Locate the cell with the specified text and output its [X, Y] center coordinate. 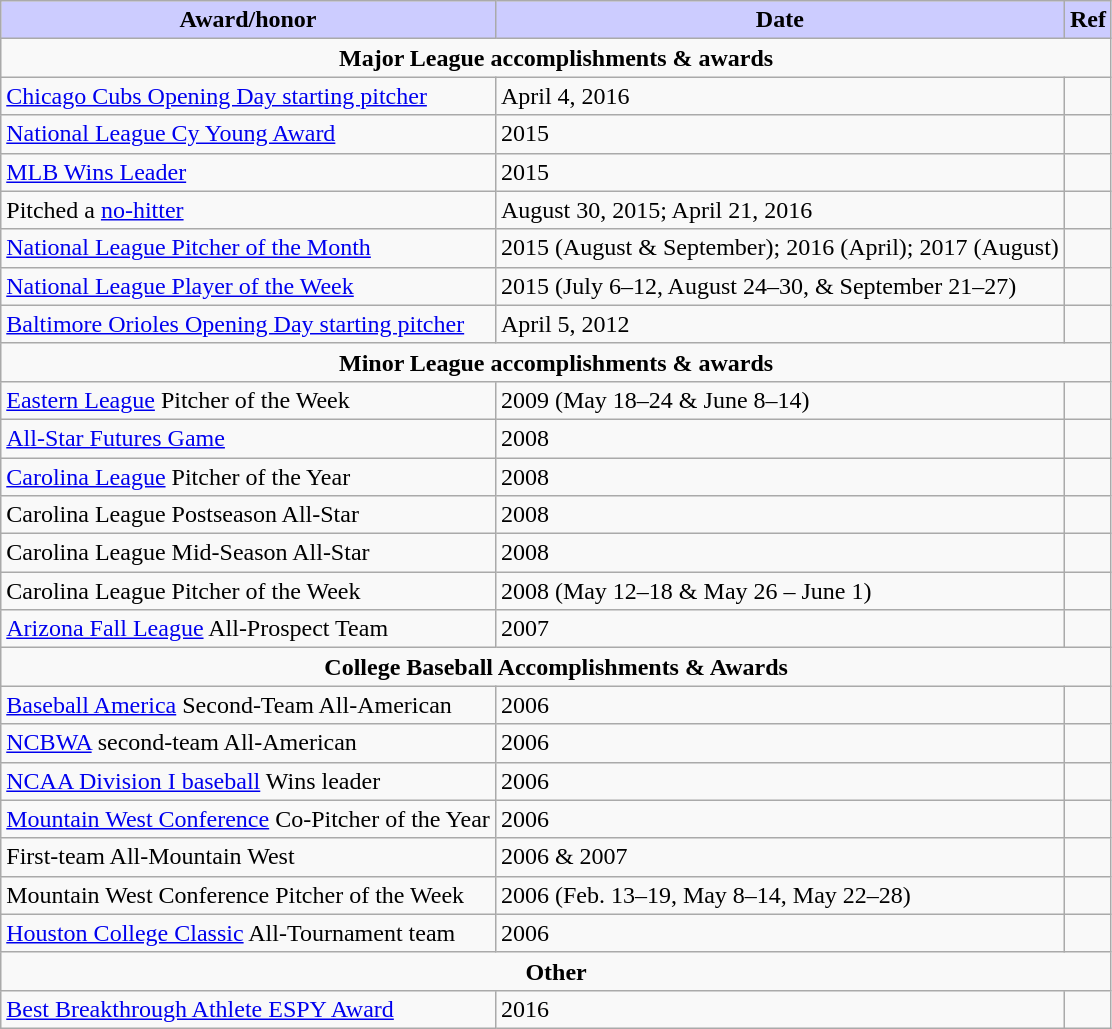
MLB Wins Leader [248, 172]
National League Player of the Week [248, 286]
Other [556, 971]
Arizona Fall League All-Prospect Team [248, 629]
Best Breakthrough Athlete ESPY Award [248, 1009]
Award/honor [248, 20]
April 4, 2016 [780, 96]
2015 (July 6–12, August 24–30, & September 21–27) [780, 286]
National League Pitcher of the Month [248, 248]
2008 (May 12–18 & May 26 – June 1) [780, 591]
2015 (August & September); 2016 (April); 2017 (August) [780, 248]
Ref [1088, 20]
Carolina League Pitcher of the Year [248, 477]
2016 [780, 1009]
Major League accomplishments & awards [556, 58]
Chicago Cubs Opening Day starting pitcher [248, 96]
Baseball America Second-Team All-American [248, 705]
2009 (May 18–24 & June 8–14) [780, 400]
College Baseball Accomplishments & Awards [556, 667]
NCBWA second-team All-American [248, 743]
April 5, 2012 [780, 324]
Houston College Classic All-Tournament team [248, 933]
National League Cy Young Award [248, 134]
Carolina League Mid-Season All-Star [248, 553]
August 30, 2015; April 21, 2016 [780, 210]
Minor League accomplishments & awards [556, 362]
Carolina League Postseason All-Star [248, 515]
Mountain West Conference Co-Pitcher of the Year [248, 819]
2006 (Feb. 13–19, May 8–14, May 22–28) [780, 895]
Baltimore Orioles Opening Day starting pitcher [248, 324]
Mountain West Conference Pitcher of the Week [248, 895]
First-team All-Mountain West [248, 857]
2006 & 2007 [780, 857]
NCAA Division I baseball Wins leader [248, 781]
Date [780, 20]
Eastern League Pitcher of the Week [248, 400]
All-Star Futures Game [248, 438]
Pitched a no-hitter [248, 210]
Carolina League Pitcher of the Week [248, 591]
2007 [780, 629]
